From the cell containing the given text, extract its center point as [X, Y] coordinate. 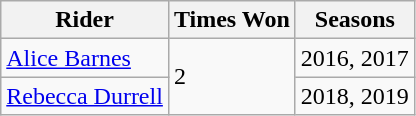
Times Won [232, 20]
2016, 2017 [354, 58]
Rebecca Durrell [85, 96]
2 [232, 77]
Seasons [354, 20]
Rider [85, 20]
2018, 2019 [354, 96]
Alice Barnes [85, 58]
